Return [x, y] of the center of cell containing provided text 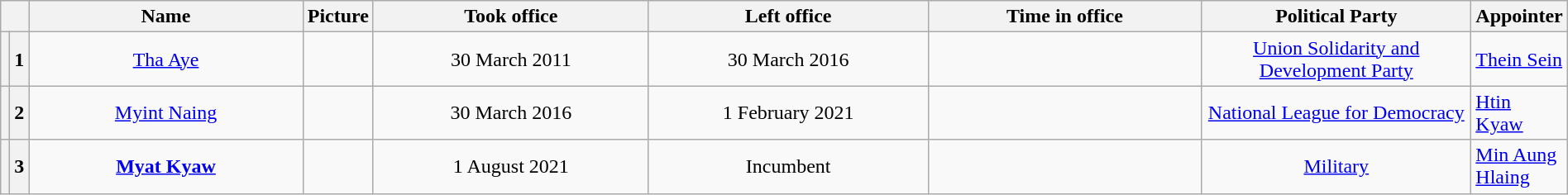
Incumbent [788, 167]
National League for Democracy [1336, 112]
Min Aung Hlaing [1519, 167]
Union Solidarity and Development Party [1336, 59]
Picture [337, 17]
Time in office [1065, 17]
3 [20, 167]
Military [1336, 167]
Htin Kyaw [1519, 112]
Appointer [1519, 17]
1 [20, 59]
1 August 2021 [511, 167]
1 February 2021 [788, 112]
Myat Kyaw [165, 167]
Tha Aye [165, 59]
Thein Sein [1519, 59]
2 [20, 112]
Name [165, 17]
Took office [511, 17]
30 March 2011 [511, 59]
Left office [788, 17]
Political Party [1336, 17]
Myint Naing [165, 112]
